Find where the given text appears and provide that cell's center as (x, y) coordinate. 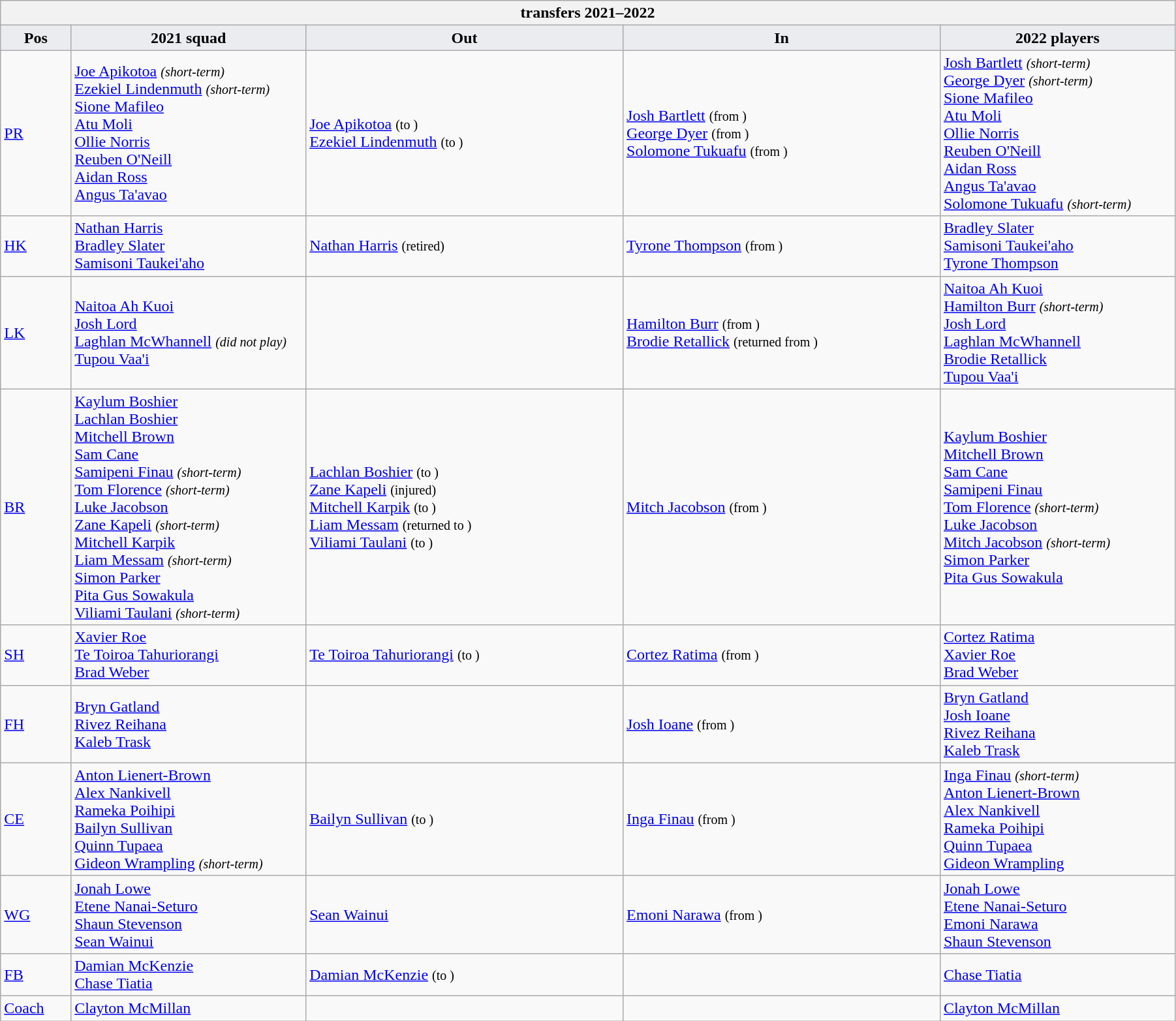
Bryn Gatland Rivez Reihana Kaleb Trask (189, 724)
Inga Finau (short-term) Anton Lienert-Brown Alex Nankivell Rameka Poihipi Quinn Tupaea Gideon Wrampling (1057, 819)
LK (36, 333)
HK (36, 246)
Anton Lienert-Brown Alex Nankivell Rameka Poihipi Bailyn Sullivan Quinn Tupaea Gideon Wrampling (short-term) (189, 819)
Chase Tiatia (1057, 975)
transfers 2021–2022 (588, 13)
Te Toiroa Tahuriorangi (to ) (465, 655)
2021 squad (189, 38)
Nathan Harris (retired) (465, 246)
Xavier Roe Te Toiroa Tahuriorangi Brad Weber (189, 655)
Damian McKenzie Chase Tiatia (189, 975)
Tyrone Thompson (from ) (782, 246)
SH (36, 655)
FB (36, 975)
Bryn Gatland Josh Ioane Rivez Reihana Kaleb Trask (1057, 724)
Hamilton Burr (from ) Brodie Retallick (returned from ) (782, 333)
Pos (36, 38)
Damian McKenzie (to ) (465, 975)
FH (36, 724)
Bailyn Sullivan (to ) (465, 819)
Nathan Harris Bradley Slater Samisoni Taukei'aho (189, 246)
Josh Ioane (from ) (782, 724)
Inga Finau (from ) (782, 819)
CE (36, 819)
PR (36, 133)
Jonah Lowe Etene Nanai-Seturo Shaun Stevenson Sean Wainui (189, 915)
Cortez Ratima (from ) (782, 655)
Out (465, 38)
2022 players (1057, 38)
Joe Apikotoa (short-term) Ezekiel Lindenmuth (short-term) Sione Mafileo Atu Moli Ollie Norris Reuben O'Neill Aidan Ross Angus Ta'avao (189, 133)
Coach (36, 1008)
Josh Bartlett (from ) George Dyer (from ) Solomone Tukuafu (from ) (782, 133)
Jonah Lowe Etene Nanai-Seturo Emoni Narawa Shaun Stevenson (1057, 915)
Mitch Jacobson (from ) (782, 507)
Naitoa Ah Kuoi Hamilton Burr (short-term) Josh Lord Laghlan McWhannell Brodie Retallick Tupou Vaa'i (1057, 333)
Cortez Ratima Xavier Roe Brad Weber (1057, 655)
Naitoa Ah Kuoi Josh Lord Laghlan McWhannell (did not play) Tupou Vaa'i (189, 333)
Lachlan Boshier (to ) Zane Kapeli (injured) Mitchell Karpik (to ) Liam Messam (returned to ) Viliami Taulani (to ) (465, 507)
Sean Wainui (465, 915)
Emoni Narawa (from ) (782, 915)
In (782, 38)
BR (36, 507)
Joe Apikotoa (to ) Ezekiel Lindenmuth (to ) (465, 133)
WG (36, 915)
Bradley Slater Samisoni Taukei'aho Tyrone Thompson (1057, 246)
